Output the [X, Y] coordinate of the center of the cell containing the given text.  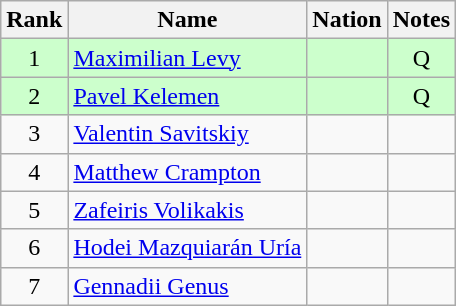
Valentin Savitskiy [188, 134]
Name [188, 20]
Rank [34, 20]
Pavel Kelemen [188, 96]
Hodei Mazquiarán Uría [188, 248]
Nation [347, 20]
2 [34, 96]
1 [34, 58]
4 [34, 172]
5 [34, 210]
Matthew Crampton [188, 172]
Gennadii Genus [188, 286]
6 [34, 248]
Zafeiris Volikakis [188, 210]
Maximilian Levy [188, 58]
Notes [421, 20]
7 [34, 286]
3 [34, 134]
